Detect which cell encompasses the target text, then output its [X, Y] center coordinate. 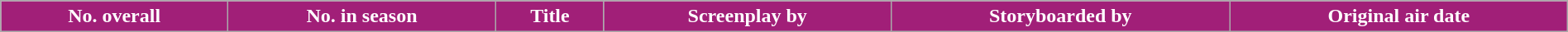
No. overall [114, 16]
Title [549, 16]
Original air date [1398, 16]
Storyboarded by [1060, 16]
No. in season [361, 16]
Screenplay by [748, 16]
